For the text-containing cell, return its midpoint in [x, y] coordinate format. 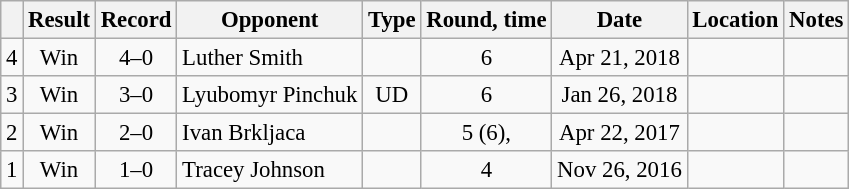
Ivan Brkljaca [270, 133]
Lyubomyr Pinchuk [270, 95]
4–0 [136, 58]
Round, time [486, 20]
Location [736, 20]
Type [392, 20]
2 [12, 133]
Date [620, 20]
3 [12, 95]
3–0 [136, 95]
Nov 26, 2016 [620, 170]
1–0 [136, 170]
1 [12, 170]
Notes [816, 20]
Jan 26, 2018 [620, 95]
5 (6), [486, 133]
UD [392, 95]
Opponent [270, 20]
2–0 [136, 133]
Luther Smith [270, 58]
Tracey Johnson [270, 170]
Apr 21, 2018 [620, 58]
Record [136, 20]
Apr 22, 2017 [620, 133]
Result [60, 20]
